Return the (X, Y) coordinate for the center point of the cell that contains the specified text.  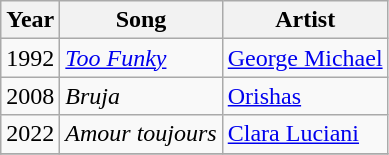
Song (141, 20)
Too Funky (141, 58)
Bruja (141, 96)
Year (30, 20)
Artist (305, 20)
2008 (30, 96)
1992 (30, 58)
Orishas (305, 96)
2022 (30, 134)
Amour toujours (141, 134)
George Michael (305, 58)
Clara Luciani (305, 134)
